Capture the cell that displays the provided text and extract its [x, y] central coordinate. 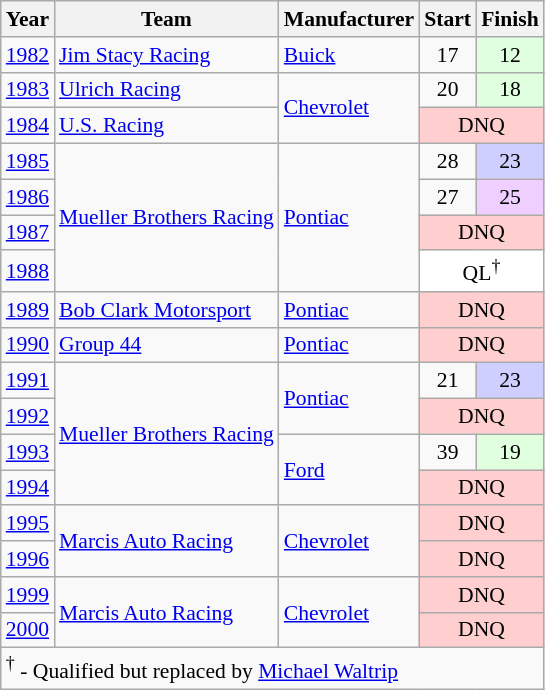
18 [510, 90]
1993 [28, 452]
1985 [28, 162]
Team [166, 19]
12 [510, 55]
Year [28, 19]
Start [448, 19]
1996 [28, 559]
28 [448, 162]
Finish [510, 19]
1983 [28, 90]
1988 [28, 272]
U.S. Racing [166, 126]
1994 [28, 488]
Ulrich Racing [166, 90]
2000 [28, 630]
1990 [28, 345]
17 [448, 55]
21 [448, 381]
25 [510, 197]
Bob Clark Motorsport [166, 310]
20 [448, 90]
Jim Stacy Racing [166, 55]
Manufacturer [349, 19]
19 [510, 452]
27 [448, 197]
1995 [28, 524]
Buick [349, 55]
1989 [28, 310]
1987 [28, 233]
Ford [349, 470]
† - Qualified but replaced by Michael Waltrip [272, 668]
1982 [28, 55]
1999 [28, 595]
1984 [28, 126]
1992 [28, 417]
QL† [482, 272]
Group 44 [166, 345]
1986 [28, 197]
1991 [28, 381]
39 [448, 452]
